Return the (X, Y) coordinate for the center point of the cell that contains the specified text.  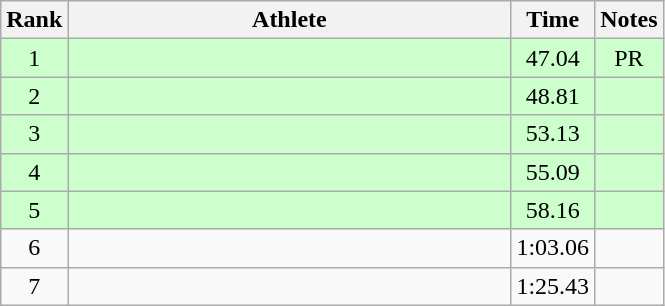
Notes (629, 20)
1:25.43 (553, 286)
Time (553, 20)
53.13 (553, 134)
1 (34, 58)
47.04 (553, 58)
1:03.06 (553, 248)
PR (629, 58)
Rank (34, 20)
55.09 (553, 172)
48.81 (553, 96)
Athlete (290, 20)
2 (34, 96)
6 (34, 248)
4 (34, 172)
3 (34, 134)
5 (34, 210)
7 (34, 286)
58.16 (553, 210)
